Determine the [X, Y] coordinate at the center of the cell enclosing the given text.  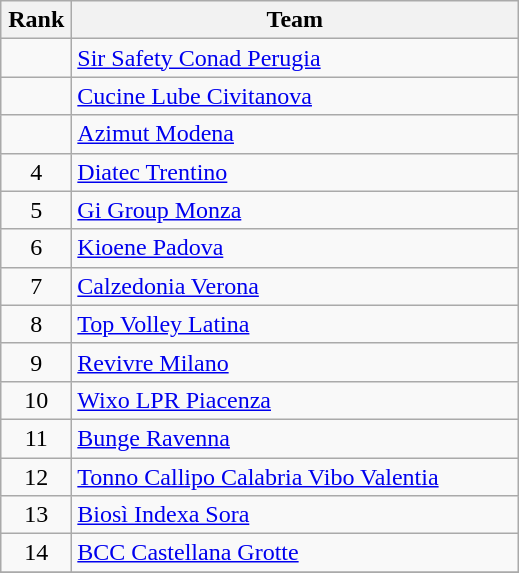
Calzedonia Verona [295, 286]
11 [36, 438]
10 [36, 400]
Gi Group Monza [295, 210]
13 [36, 515]
Biosì Indexa Sora [295, 515]
BCC Castellana Grotte [295, 553]
Diatec Trentino [295, 172]
14 [36, 553]
Tonno Callipo Calabria Vibo Valentia [295, 477]
8 [36, 324]
12 [36, 477]
5 [36, 210]
Wixo LPR Piacenza [295, 400]
Top Volley Latina [295, 324]
6 [36, 248]
Team [295, 20]
Kioene Padova [295, 248]
9 [36, 362]
4 [36, 172]
Rank [36, 20]
Cucine Lube Civitanova [295, 96]
Azimut Modena [295, 134]
7 [36, 286]
Bunge Ravenna [295, 438]
Revivre Milano [295, 362]
Sir Safety Conad Perugia [295, 58]
